Return the (X, Y) coordinate for the center point of the cell that contains the specified text.  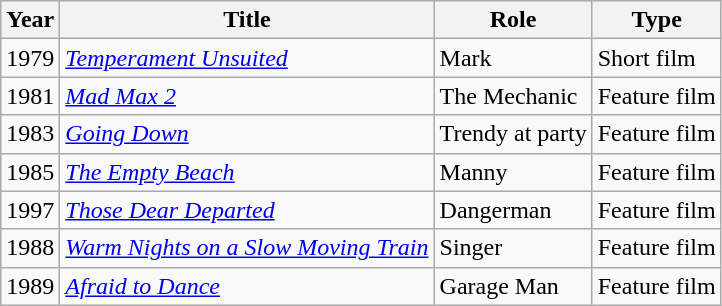
1997 (30, 210)
Title (247, 20)
Those Dear Departed (247, 210)
Trendy at party (513, 134)
1988 (30, 248)
1979 (30, 58)
1989 (30, 286)
Garage Man (513, 286)
Dangerman (513, 210)
Year (30, 20)
Going Down (247, 134)
Manny (513, 172)
Role (513, 20)
Singer (513, 248)
Short film (656, 58)
Mad Max 2 (247, 96)
The Mechanic (513, 96)
Afraid to Dance (247, 286)
1983 (30, 134)
1981 (30, 96)
Temperament Unsuited (247, 58)
Type (656, 20)
The Empty Beach (247, 172)
Mark (513, 58)
Warm Nights on a Slow Moving Train (247, 248)
1985 (30, 172)
